Provide the (X, Y) coordinate of the cell's center where the given text is located.  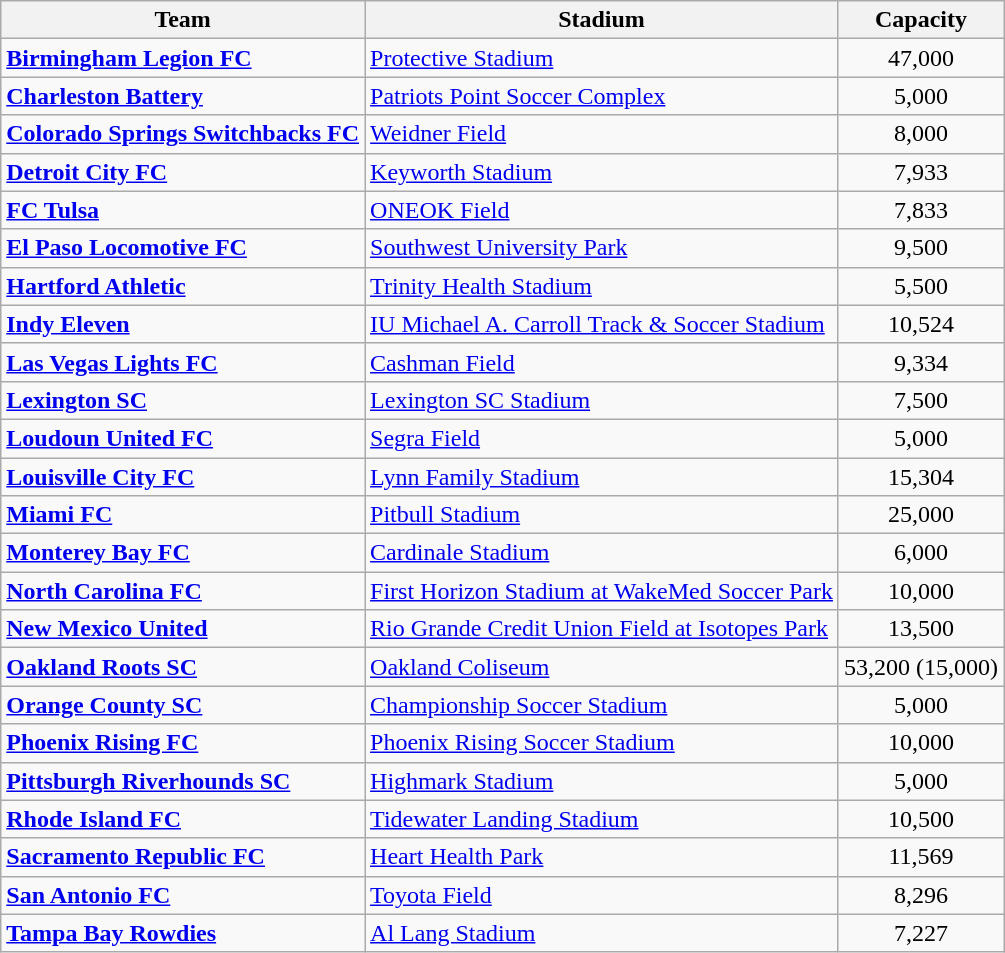
Capacity (920, 20)
FC Tulsa (183, 210)
New Mexico United (183, 629)
Southwest University Park (602, 248)
Rhode Island FC (183, 819)
ONEOK Field (602, 210)
53,200 (15,000) (920, 667)
10,500 (920, 819)
7,500 (920, 400)
Charleston Battery (183, 96)
Indy Eleven (183, 324)
25,000 (920, 515)
Monterey Bay FC (183, 553)
San Antonio FC (183, 895)
7,933 (920, 172)
Tampa Bay Rowdies (183, 933)
7,833 (920, 210)
Lynn Family Stadium (602, 477)
8,000 (920, 134)
Highmark Stadium (602, 781)
7,227 (920, 933)
9,500 (920, 248)
Tidewater Landing Stadium (602, 819)
Birmingham Legion FC (183, 58)
Hartford Athletic (183, 286)
Pittsburgh Riverhounds SC (183, 781)
Stadium (602, 20)
Las Vegas Lights FC (183, 362)
13,500 (920, 629)
10,524 (920, 324)
North Carolina FC (183, 591)
Orange County SC (183, 705)
Heart Health Park (602, 857)
IU Michael A. Carroll Track & Soccer Stadium (602, 324)
Phoenix Rising FC (183, 743)
Al Lang Stadium (602, 933)
Lexington SC Stadium (602, 400)
Detroit City FC (183, 172)
Rio Grande Credit Union Field at Isotopes Park (602, 629)
15,304 (920, 477)
Cardinale Stadium (602, 553)
Louisville City FC (183, 477)
Pitbull Stadium (602, 515)
Colorado Springs Switchbacks FC (183, 134)
Loudoun United FC (183, 438)
47,000 (920, 58)
Patriots Point Soccer Complex (602, 96)
Keyworth Stadium (602, 172)
Oakland Roots SC (183, 667)
Lexington SC (183, 400)
Phoenix Rising Soccer Stadium (602, 743)
El Paso Locomotive FC (183, 248)
Team (183, 20)
9,334 (920, 362)
6,000 (920, 553)
Protective Stadium (602, 58)
8,296 (920, 895)
5,500 (920, 286)
Miami FC (183, 515)
Toyota Field (602, 895)
Sacramento Republic FC (183, 857)
Championship Soccer Stadium (602, 705)
11,569 (920, 857)
Cashman Field (602, 362)
Segra Field (602, 438)
Trinity Health Stadium (602, 286)
Oakland Coliseum (602, 667)
First Horizon Stadium at WakeMed Soccer Park (602, 591)
Weidner Field (602, 134)
